Search for the cell housing the specified text and yield its [X, Y] center coordinate. 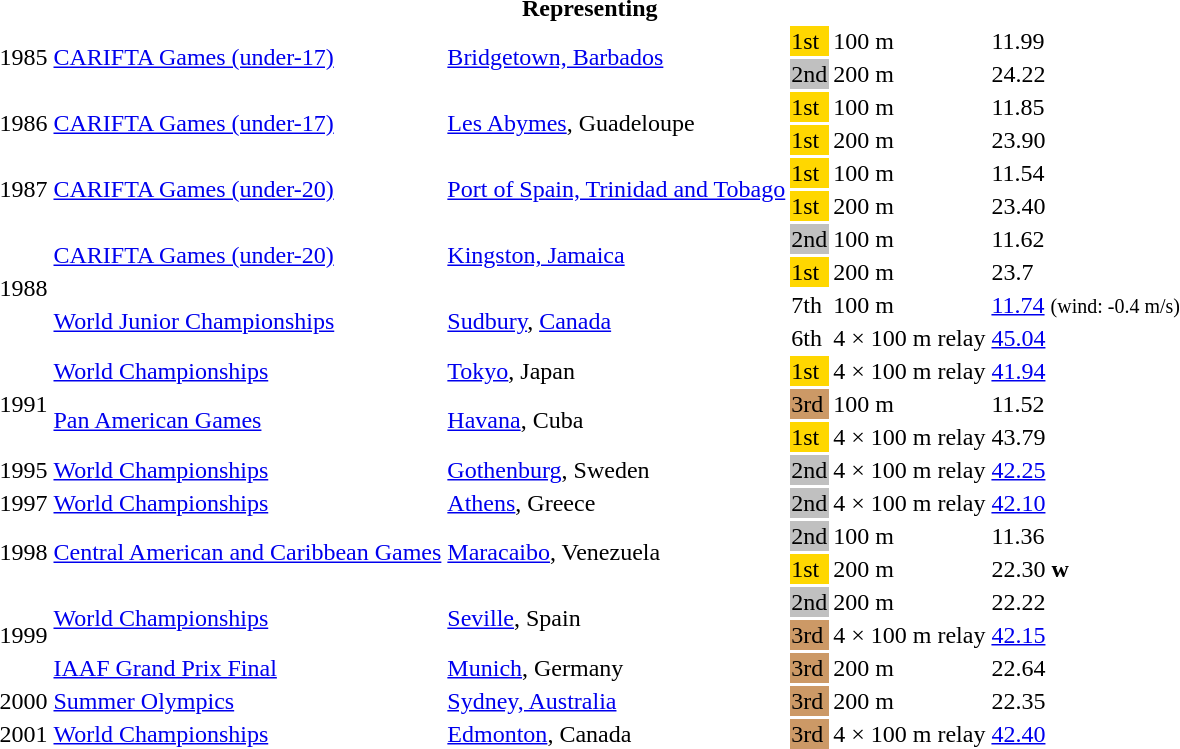
Tokyo, Japan [616, 371]
Munich, Germany [616, 668]
World Junior Championships [248, 322]
Pan American Games [248, 420]
IAAF Grand Prix Final [248, 668]
Kingston, Jamaica [616, 256]
Les Abymes, Guadeloupe [616, 124]
Athens, Greece [616, 503]
Sydney, Australia [616, 701]
Sudbury, Canada [616, 322]
Summer Olympics [248, 701]
Havana, Cuba [616, 420]
6th [810, 338]
Seville, Spain [616, 618]
Maracaibo, Venezuela [616, 552]
Edmonton, Canada [616, 734]
7th [810, 305]
Central American and Caribbean Games [248, 552]
Gothenburg, Sweden [616, 470]
Bridgetown, Barbados [616, 58]
Port of Spain, Trinidad and Tobago [616, 190]
